Identify which cell holds the provided text, then report its (X, Y) central coordinate. 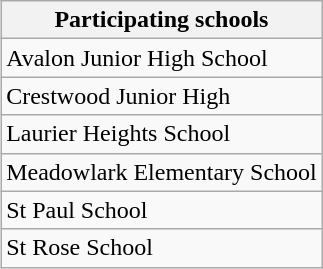
St Rose School (162, 248)
Crestwood Junior High (162, 96)
St Paul School (162, 210)
Meadowlark Elementary School (162, 172)
Participating schools (162, 20)
Avalon Junior High School (162, 58)
Laurier Heights School (162, 134)
